Provide the (x, y) coordinate of the cell's center where the given text is located.  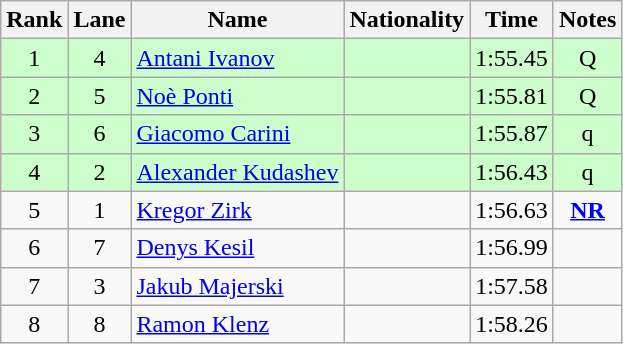
Antani Ivanov (238, 58)
1:55.81 (512, 96)
1:55.87 (512, 134)
1:56.99 (512, 248)
Time (512, 20)
Giacomo Carini (238, 134)
Rank (34, 20)
1:55.45 (512, 58)
Kregor Zirk (238, 210)
Notes (587, 20)
Lane (100, 20)
1:56.63 (512, 210)
1:58.26 (512, 324)
1:56.43 (512, 172)
Name (238, 20)
Alexander Kudashev (238, 172)
Jakub Majerski (238, 286)
Nationality (407, 20)
1:57.58 (512, 286)
Noè Ponti (238, 96)
Ramon Klenz (238, 324)
Denys Kesil (238, 248)
NR (587, 210)
